Identify which cell holds the provided text, then report its (x, y) central coordinate. 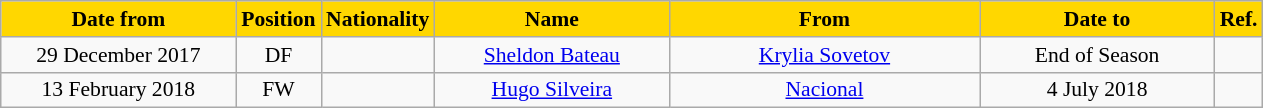
13 February 2018 (118, 90)
Position (278, 19)
End of Season (1098, 55)
Nationality (378, 19)
Ref. (1239, 19)
Nacional (824, 90)
Sheldon Bateau (552, 55)
Krylia Sovetov (824, 55)
Name (552, 19)
Date to (1098, 19)
Hugo Silveira (552, 90)
29 December 2017 (118, 55)
From (824, 19)
FW (278, 90)
Date from (118, 19)
4 July 2018 (1098, 90)
DF (278, 55)
